Determine the [X, Y] coordinate at the center of the cell enclosing the given text.  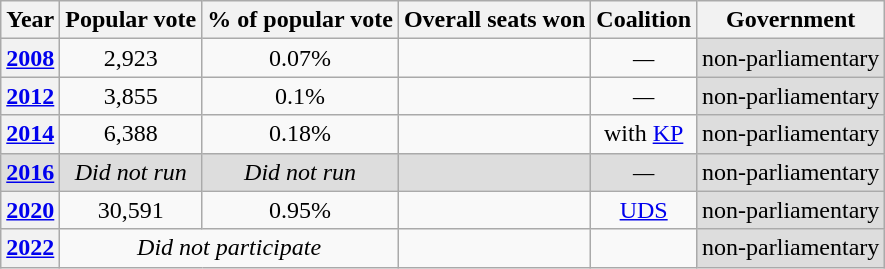
Year [30, 20]
2008 [30, 58]
2022 [30, 248]
3,855 [131, 96]
0.07% [300, 58]
Popular vote [131, 20]
% of popular vote [300, 20]
6,388 [131, 134]
0.1% [300, 96]
2012 [30, 96]
Coalition [644, 20]
2016 [30, 172]
Overall seats won [494, 20]
with KP [644, 134]
2014 [30, 134]
2,923 [131, 58]
30,591 [131, 210]
Government [791, 20]
0.95% [300, 210]
UDS [644, 210]
Did not participate [230, 248]
0.18% [300, 134]
2020 [30, 210]
